Find where the given text appears and provide that cell's center as [X, Y] coordinate. 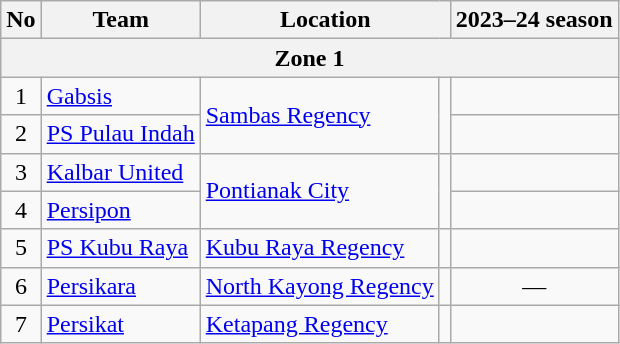
Kalbar United [120, 172]
6 [21, 286]
Kubu Raya Regency [320, 248]
Zone 1 [310, 58]
Persipon [120, 210]
1 [21, 96]
North Kayong Regency [320, 286]
Persikara [120, 286]
Persikat [120, 324]
2 [21, 134]
Gabsis [120, 96]
Location [325, 20]
5 [21, 248]
No [21, 20]
Team [120, 20]
— [534, 286]
4 [21, 210]
Sambas Regency [320, 115]
3 [21, 172]
PS Kubu Raya [120, 248]
Ketapang Regency [320, 324]
PS Pulau Indah [120, 134]
Pontianak City [320, 191]
7 [21, 324]
2023–24 season [534, 20]
